Locate the cell with the specified text and output its (x, y) center coordinate. 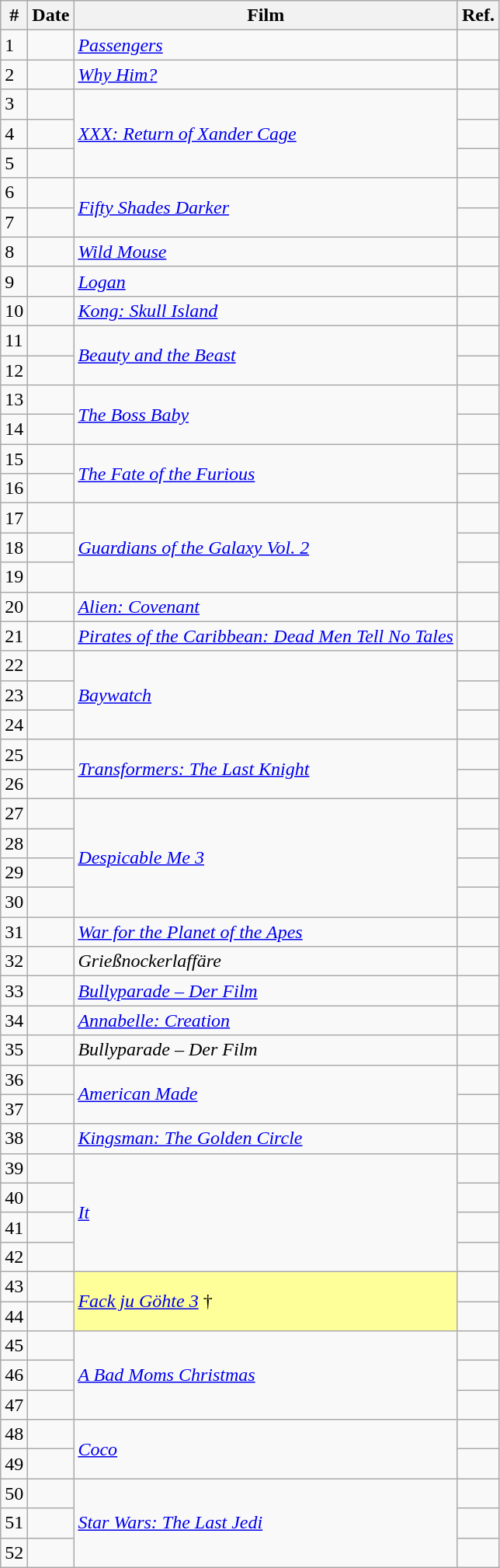
35 (14, 1050)
19 (14, 577)
Kong: Skull Island (266, 311)
46 (14, 1375)
Transformers: The Last Knight (266, 769)
38 (14, 1139)
1 (14, 45)
Pirates of the Caribbean: Dead Men Tell No Tales (266, 636)
49 (14, 1464)
It (266, 1212)
5 (14, 163)
The Boss Baby (266, 415)
Beauty and the Beast (266, 355)
45 (14, 1346)
15 (14, 459)
37 (14, 1109)
42 (14, 1257)
50 (14, 1493)
21 (14, 636)
The Fate of the Furious (266, 474)
Despicable Me 3 (266, 857)
4 (14, 134)
3 (14, 104)
Fifty Shades Darker (266, 207)
20 (14, 607)
XXX: Return of Xander Cage (266, 134)
41 (14, 1227)
28 (14, 843)
Logan (266, 281)
51 (14, 1523)
2 (14, 75)
23 (14, 695)
22 (14, 666)
Wild Mouse (266, 252)
27 (14, 813)
47 (14, 1405)
# (14, 16)
Kingsman: The Golden Circle (266, 1139)
25 (14, 754)
Alien: Covenant (266, 607)
6 (14, 193)
43 (14, 1286)
48 (14, 1434)
18 (14, 548)
34 (14, 1020)
17 (14, 518)
9 (14, 281)
24 (14, 725)
8 (14, 252)
36 (14, 1080)
40 (14, 1198)
Ref. (478, 16)
39 (14, 1168)
Date (51, 16)
52 (14, 1552)
American Made (266, 1094)
Annabelle: Creation (266, 1020)
Fack ju Göhte 3 † (266, 1301)
32 (14, 961)
Film (266, 16)
26 (14, 784)
7 (14, 222)
War for the Planet of the Apes (266, 932)
44 (14, 1316)
16 (14, 488)
12 (14, 370)
Grießnockerlaffäre (266, 961)
14 (14, 429)
Star Wars: The Last Jedi (266, 1523)
Guardians of the Galaxy Vol. 2 (266, 548)
Passengers (266, 45)
Coco (266, 1449)
A Bad Moms Christmas (266, 1375)
Why Him? (266, 75)
31 (14, 932)
33 (14, 991)
30 (14, 902)
11 (14, 340)
10 (14, 311)
29 (14, 873)
Baywatch (266, 695)
13 (14, 400)
